Search for the cell housing the specified text and yield its [X, Y] center coordinate. 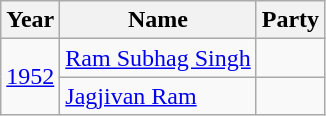
Year [30, 20]
Name [158, 20]
Party [290, 20]
1952 [30, 77]
Ram Subhag Singh [158, 58]
Jagjivan Ram [158, 96]
